Scan for the cell matching the given text and deliver its [X, Y] coordinate at center. 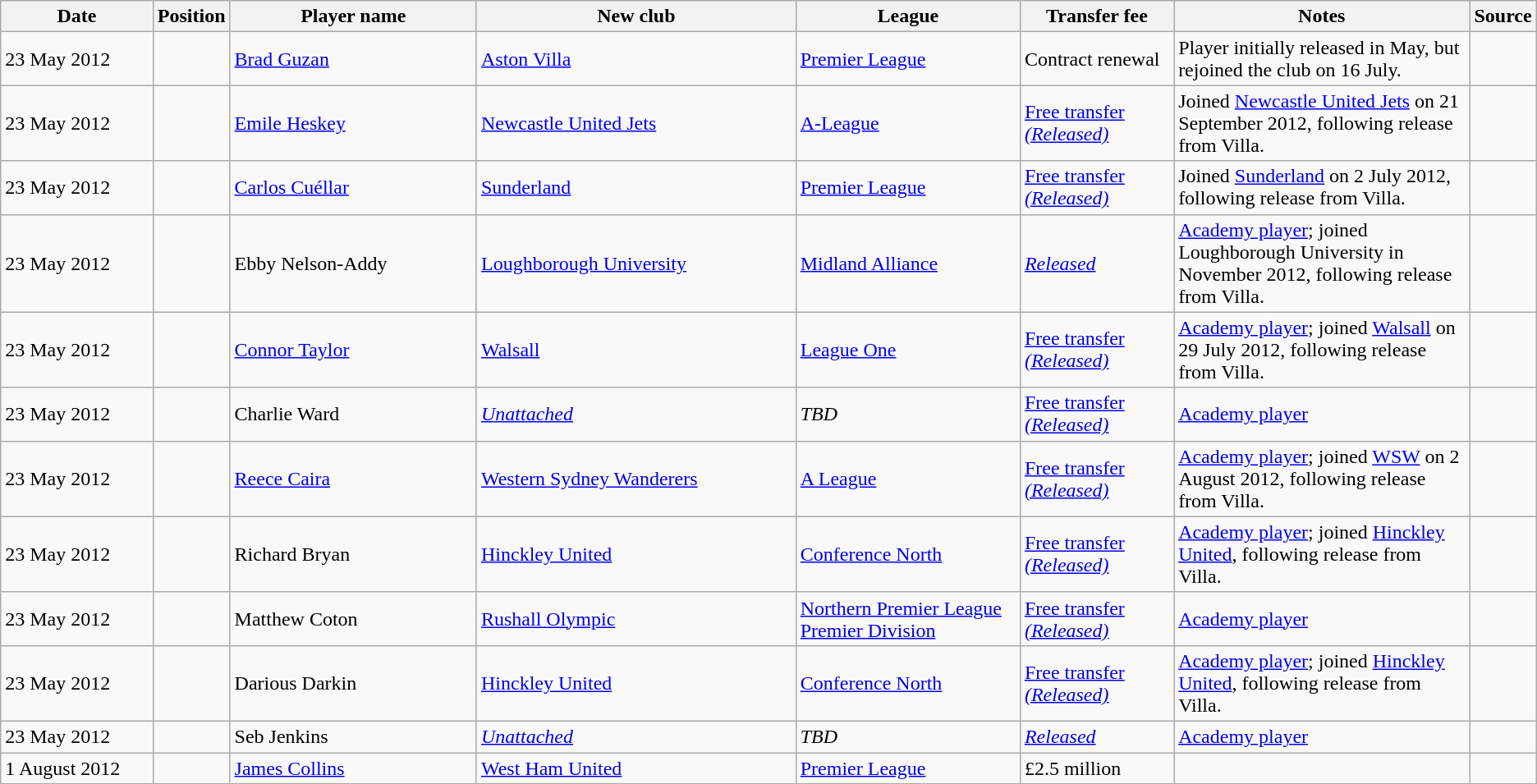
League [908, 16]
Newcastle United Jets [635, 123]
Ebby Nelson-Addy [353, 263]
Northern Premier League Premier Division [908, 619]
1 August 2012 [77, 768]
Notes [1322, 16]
Transfer fee [1097, 16]
Academy player; joined Walsall on 29 July 2012, following release from Villa. [1322, 350]
Joined Newcastle United Jets on 21 September 2012, following release from Villa. [1322, 123]
Matthew Coton [353, 619]
Academy player; joined Loughborough University in November 2012, following release from Villa. [1322, 263]
James Collins [353, 768]
Brad Guzan [353, 59]
Connor Taylor [353, 350]
Charlie Ward [353, 414]
A League [908, 479]
Rushall Olympic [635, 619]
£2.5 million [1097, 768]
Source [1503, 16]
Richard Bryan [353, 554]
Player initially released in May, but rejoined the club on 16 July. [1322, 59]
Position [191, 16]
Seb Jenkins [353, 736]
Joined Sunderland on 2 July 2012, following release from Villa. [1322, 187]
Reece Caira [353, 479]
Date [77, 16]
Darious Darkin [353, 683]
Sunderland [635, 187]
Emile Heskey [353, 123]
Carlos Cuéllar [353, 187]
Aston Villa [635, 59]
League One [908, 350]
Loughborough University [635, 263]
New club [635, 16]
Midland Alliance [908, 263]
Walsall [635, 350]
West Ham United [635, 768]
Contract renewal [1097, 59]
Western Sydney Wanderers [635, 479]
Academy player; joined WSW on 2 August 2012, following release from Villa. [1322, 479]
Player name [353, 16]
A-League [908, 123]
